Capture the cell that displays the provided text and extract its [x, y] central coordinate. 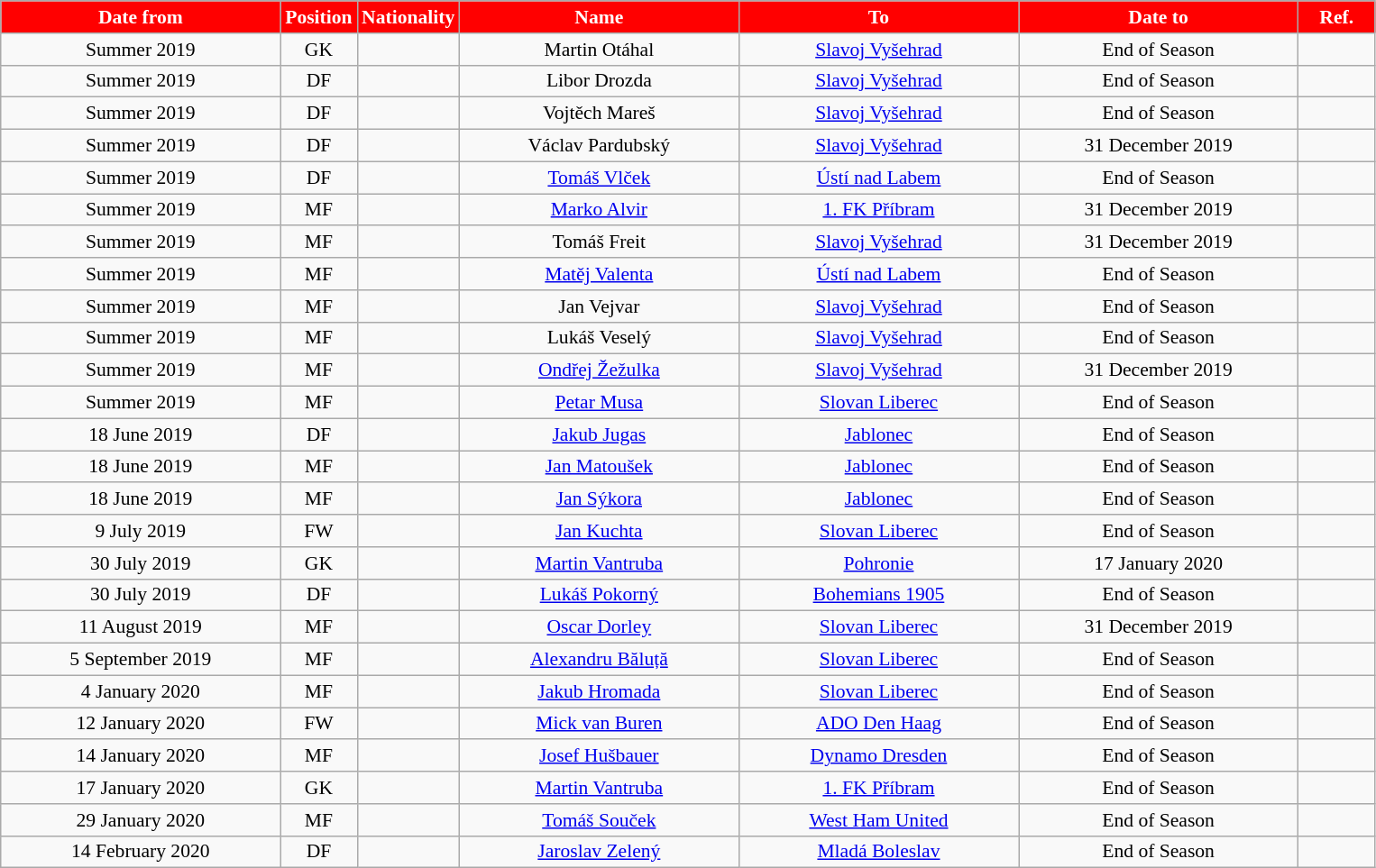
4 January 2020 [141, 691]
Tomáš Vlček [599, 178]
Oscar Dorley [599, 627]
West Ham United [878, 820]
Name [599, 17]
12 January 2020 [141, 724]
Date from [141, 17]
Dynamo Dresden [878, 756]
Petar Musa [599, 403]
Nationality [408, 17]
Jakub Hromada [599, 691]
Václav Pardubský [599, 146]
14 February 2020 [141, 852]
Ref. [1336, 17]
Mick van Buren [599, 724]
Josef Hušbauer [599, 756]
Jan Vejvar [599, 306]
Date to [1159, 17]
ADO Den Haag [878, 724]
14 January 2020 [141, 756]
Matěj Valenta [599, 274]
To [878, 17]
Pohronie [878, 563]
Jan Matoušek [599, 467]
Tomáš Freit [599, 242]
Alexandru Băluță [599, 660]
Ondřej Žežulka [599, 370]
Lukáš Pokorný [599, 595]
Tomáš Souček [599, 820]
Jan Kuchta [599, 531]
Lukáš Veselý [599, 338]
Jan Sýkora [599, 499]
Jaroslav Zelený [599, 852]
5 September 2019 [141, 660]
Libor Drozda [599, 81]
Martin Otáhal [599, 50]
Position [319, 17]
9 July 2019 [141, 531]
Mladá Boleslav [878, 852]
Vojtěch Mareš [599, 114]
Jakub Jugas [599, 434]
Bohemians 1905 [878, 595]
Marko Alvir [599, 210]
11 August 2019 [141, 627]
29 January 2020 [141, 820]
